From the cell containing the given text, extract its center point as (X, Y) coordinate. 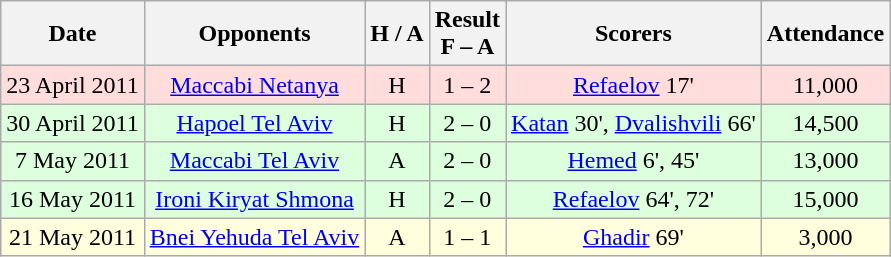
Katan 30', Dvalishvili 66' (634, 123)
Refaelov 17' (634, 85)
Attendance (825, 34)
7 May 2011 (73, 161)
Bnei Yehuda Tel Aviv (254, 237)
Maccabi Netanya (254, 85)
30 April 2011 (73, 123)
13,000 (825, 161)
Hapoel Tel Aviv (254, 123)
21 May 2011 (73, 237)
16 May 2011 (73, 199)
Scorers (634, 34)
Ironi Kiryat Shmona (254, 199)
23 April 2011 (73, 85)
Maccabi Tel Aviv (254, 161)
H / A (397, 34)
Opponents (254, 34)
Hemed 6', 45' (634, 161)
11,000 (825, 85)
Ghadir 69' (634, 237)
ResultF – A (467, 34)
14,500 (825, 123)
Refaelov 64', 72' (634, 199)
Date (73, 34)
1 – 2 (467, 85)
3,000 (825, 237)
1 – 1 (467, 237)
15,000 (825, 199)
